Search for the cell housing the specified text and yield its [X, Y] center coordinate. 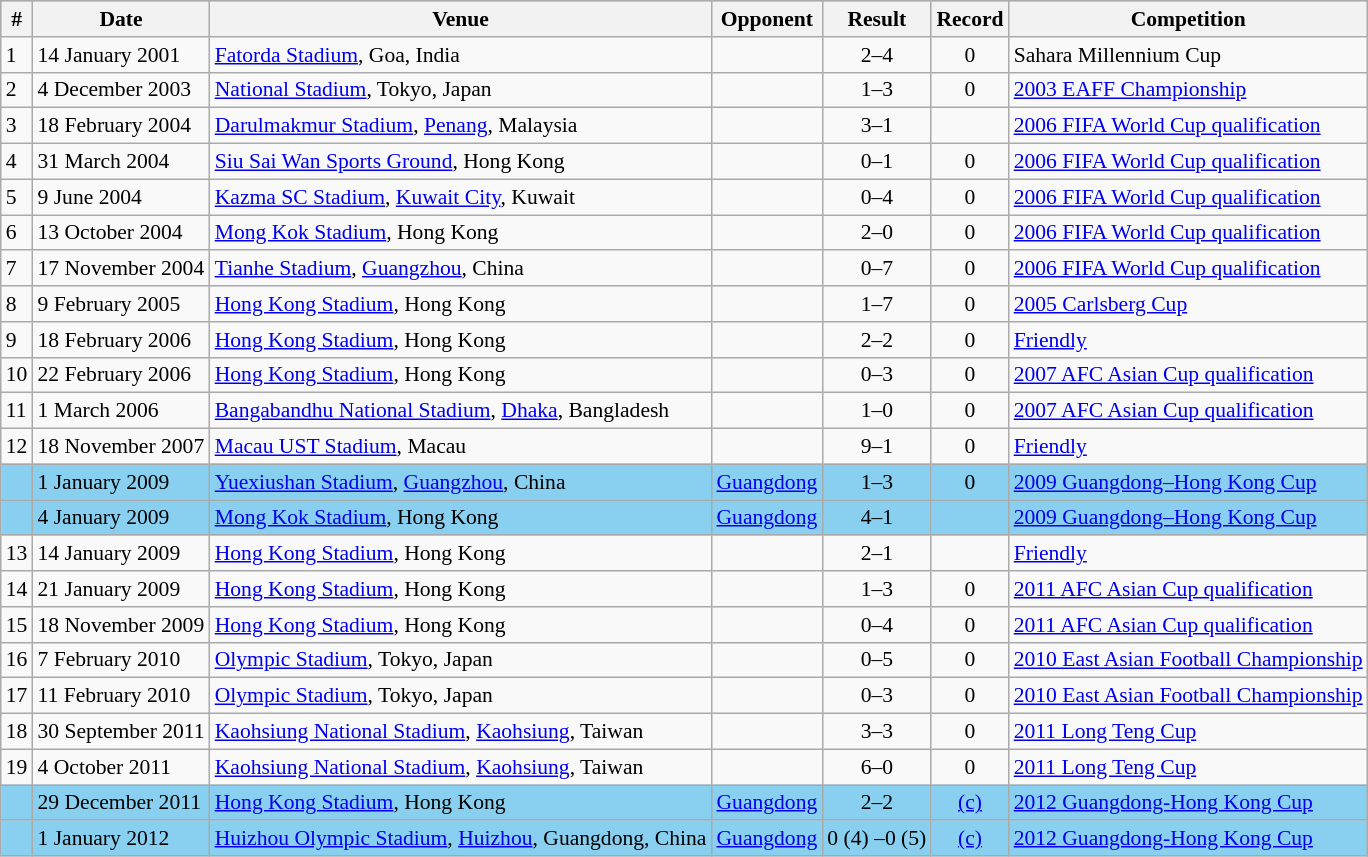
0 (4) –0 (5) [876, 839]
Sahara Millennium Cup [1188, 55]
22 February 2006 [120, 375]
13 October 2004 [120, 233]
19 [17, 767]
4–1 [876, 518]
0–7 [876, 269]
1 [17, 55]
4 January 2009 [120, 518]
4 [17, 162]
Competition [1188, 19]
1–0 [876, 411]
18 November 2007 [120, 447]
2 [17, 90]
2005 Carlsberg Cup [1188, 304]
9 June 2004 [120, 197]
29 December 2011 [120, 803]
2003 EAFF Championship [1188, 90]
11 February 2010 [120, 696]
14 January 2001 [120, 55]
Opponent [766, 19]
1 March 2006 [120, 411]
National Stadium, Tokyo, Japan [461, 90]
14 January 2009 [120, 554]
# [17, 19]
6–0 [876, 767]
14 [17, 589]
Huizhou Olympic Stadium, Huizhou, Guangdong, China [461, 839]
3–1 [876, 126]
2–4 [876, 55]
9 [17, 340]
1–7 [876, 304]
17 November 2004 [120, 269]
Darulmakmur Stadium, Penang, Malaysia [461, 126]
Tianhe Stadium, Guangzhou, China [461, 269]
21 January 2009 [120, 589]
4 October 2011 [120, 767]
Yuexiushan Stadium, Guangzhou, China [461, 482]
2–0 [876, 233]
Result [876, 19]
0–1 [876, 162]
3–3 [876, 732]
18 November 2009 [120, 625]
7 February 2010 [120, 660]
17 [17, 696]
Fatorda Stadium, Goa, India [461, 55]
Venue [461, 19]
Bangabandhu National Stadium, Dhaka, Bangladesh [461, 411]
Siu Sai Wan Sports Ground, Hong Kong [461, 162]
Date [120, 19]
31 March 2004 [120, 162]
13 [17, 554]
5 [17, 197]
8 [17, 304]
3 [17, 126]
6 [17, 233]
Kazma SC Stadium, Kuwait City, Kuwait [461, 197]
18 February 2004 [120, 126]
1 January 2009 [120, 482]
2–1 [876, 554]
18 [17, 732]
Record [970, 19]
12 [17, 447]
10 [17, 375]
30 September 2011 [120, 732]
11 [17, 411]
0–5 [876, 660]
1 January 2012 [120, 839]
4 December 2003 [120, 90]
9–1 [876, 447]
16 [17, 660]
15 [17, 625]
7 [17, 269]
Macau UST Stadium, Macau [461, 447]
18 February 2006 [120, 340]
9 February 2005 [120, 304]
